Search for the cell housing the specified text and yield its [x, y] center coordinate. 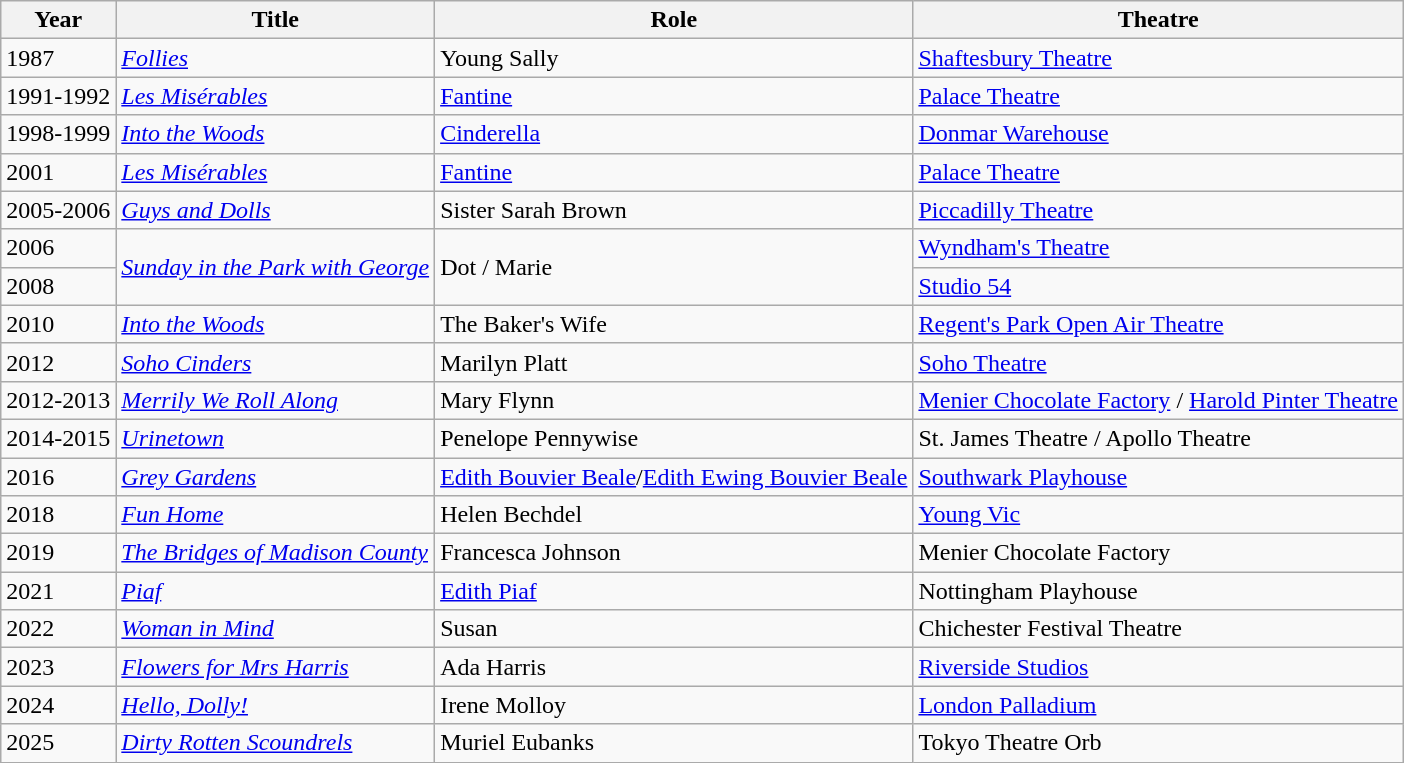
Southwark Playhouse [1158, 477]
Irene Molloy [674, 705]
Wyndham's Theatre [1158, 248]
Urinetown [276, 438]
Guys and Dolls [276, 210]
2014-2015 [58, 438]
2024 [58, 705]
Francesca Johnson [674, 553]
Theatre [1158, 20]
2006 [58, 248]
2025 [58, 743]
2008 [58, 286]
Mary Flynn [674, 400]
Dot / Marie [674, 267]
Marilyn Platt [674, 362]
The Baker's Wife [674, 324]
2018 [58, 515]
Grey Gardens [276, 477]
Soho Theatre [1158, 362]
Woman in Mind [276, 629]
Tokyo Theatre Orb [1158, 743]
2005-2006 [58, 210]
Donmar Warehouse [1158, 134]
2016 [58, 477]
Helen Bechdel [674, 515]
Menier Chocolate Factory [1158, 553]
The Bridges of Madison County [276, 553]
Role [674, 20]
St. James Theatre / Apollo Theatre [1158, 438]
Studio 54 [1158, 286]
Dirty Rotten Scoundrels [276, 743]
1991-1992 [58, 96]
Penelope Pennywise [674, 438]
Fun Home [276, 515]
Regent's Park Open Air Theatre [1158, 324]
Edith Bouvier Beale/Edith Ewing Bouvier Beale [674, 477]
Susan [674, 629]
2010 [58, 324]
Young Vic [1158, 515]
Riverside Studios [1158, 667]
2012-2013 [58, 400]
2001 [58, 172]
Ada Harris [674, 667]
Chichester Festival Theatre [1158, 629]
Merrily We Roll Along [276, 400]
Sunday in the Park with George [276, 267]
Year [58, 20]
2022 [58, 629]
2019 [58, 553]
Nottingham Playhouse [1158, 591]
Piccadilly Theatre [1158, 210]
Sister Sarah Brown [674, 210]
Hello, Dolly! [276, 705]
Shaftesbury Theatre [1158, 58]
1987 [58, 58]
Edith Piaf [674, 591]
Follies [276, 58]
Piaf [276, 591]
Young Sally [674, 58]
2021 [58, 591]
Flowers for Mrs Harris [276, 667]
Title [276, 20]
Soho Cinders [276, 362]
Cinderella [674, 134]
2023 [58, 667]
1998-1999 [58, 134]
Menier Chocolate Factory / Harold Pinter Theatre [1158, 400]
Muriel Eubanks [674, 743]
London Palladium [1158, 705]
2012 [58, 362]
